Return the (x, y) coordinate for the center point of the cell that contains the specified text.  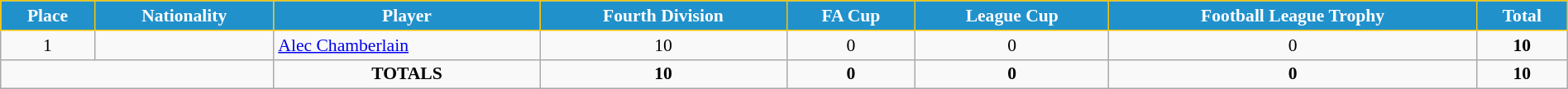
Nationality (184, 16)
Alec Chamberlain (407, 45)
Player (407, 16)
Total (1522, 16)
Fourth Division (663, 16)
1 (48, 45)
Football League Trophy (1293, 16)
League Cup (1012, 16)
FA Cup (850, 16)
Place (48, 16)
TOTALS (407, 74)
